Search for the cell housing the specified text and yield its [X, Y] center coordinate. 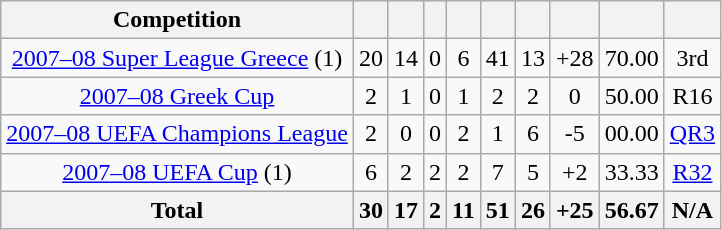
26 [532, 210]
11 [464, 210]
51 [498, 210]
7 [498, 172]
R16 [692, 96]
R32 [692, 172]
2007–08 UEFA Cup (1) [178, 172]
N/A [692, 210]
3rd [692, 58]
Competition [178, 20]
+25 [574, 210]
33.33 [632, 172]
50.00 [632, 96]
70.00 [632, 58]
20 [370, 58]
13 [532, 58]
17 [406, 210]
QR3 [692, 134]
Total [178, 210]
+28 [574, 58]
14 [406, 58]
00.00 [632, 134]
56.67 [632, 210]
2007–08 Super League Greece (1) [178, 58]
30 [370, 210]
41 [498, 58]
5 [532, 172]
+2 [574, 172]
2007–08 Greek Cup [178, 96]
2007–08 UEFA Champions League [178, 134]
-5 [574, 134]
